Identify which cell holds the provided text, then report its (X, Y) central coordinate. 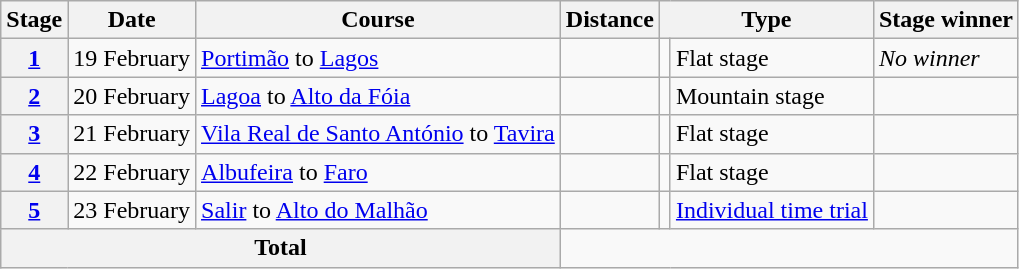
5 (34, 210)
Type (766, 20)
Distance (610, 20)
4 (34, 172)
3 (34, 134)
Course (378, 20)
2 (34, 96)
Individual time trial (772, 210)
22 February (132, 172)
Total (281, 248)
Portimão to Lagos (378, 58)
23 February (132, 210)
Albufeira to Faro (378, 172)
Salir to Alto do Malhão (378, 210)
1 (34, 58)
19 February (132, 58)
21 February (132, 134)
No winner (946, 58)
Date (132, 20)
Stage (34, 20)
Stage winner (946, 20)
Lagoa to Alto da Fóia (378, 96)
Mountain stage (772, 96)
20 February (132, 96)
Vila Real de Santo António to Tavira (378, 134)
